Pinpoint the cell where the given text exists, returning its [x, y] midpoint coordinate. 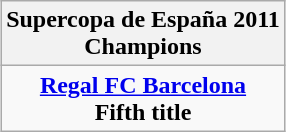
Supercopa de España 2011 Champions [144, 34]
Regal FC Barcelona Fifth title [144, 98]
